From the cell containing the given text, extract its center point as (X, Y) coordinate. 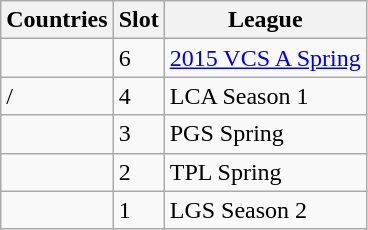
League (265, 20)
2015 VCS A Spring (265, 58)
3 (138, 134)
PGS Spring (265, 134)
Countries (57, 20)
/ (57, 96)
LCA Season 1 (265, 96)
TPL Spring (265, 172)
1 (138, 210)
LGS Season 2 (265, 210)
Slot (138, 20)
2 (138, 172)
4 (138, 96)
6 (138, 58)
